Return (X, Y) of the center of cell containing provided text 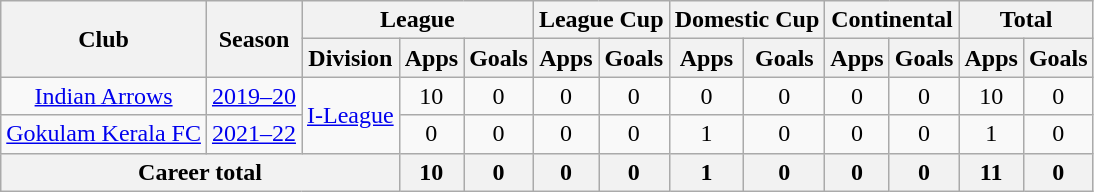
League Cup (601, 20)
I-League (351, 115)
League (418, 20)
Indian Arrows (104, 96)
Continental (892, 20)
2021–22 (254, 134)
Season (254, 39)
2019–20 (254, 96)
Club (104, 39)
Domestic Cup (747, 20)
Division (351, 58)
Total (1026, 20)
11 (991, 172)
Career total (200, 172)
Gokulam Kerala FC (104, 134)
